Scan for the cell matching the given text and deliver its (X, Y) coordinate at center. 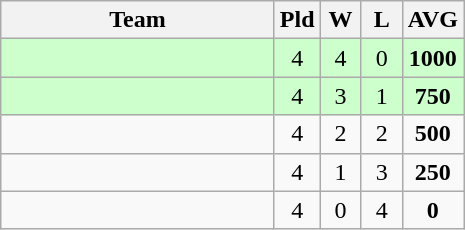
L (382, 20)
250 (432, 172)
Team (138, 20)
750 (432, 96)
W (340, 20)
1000 (432, 58)
AVG (432, 20)
500 (432, 134)
Pld (297, 20)
